Determine the (X, Y) coordinate at the center of the cell enclosing the given text.  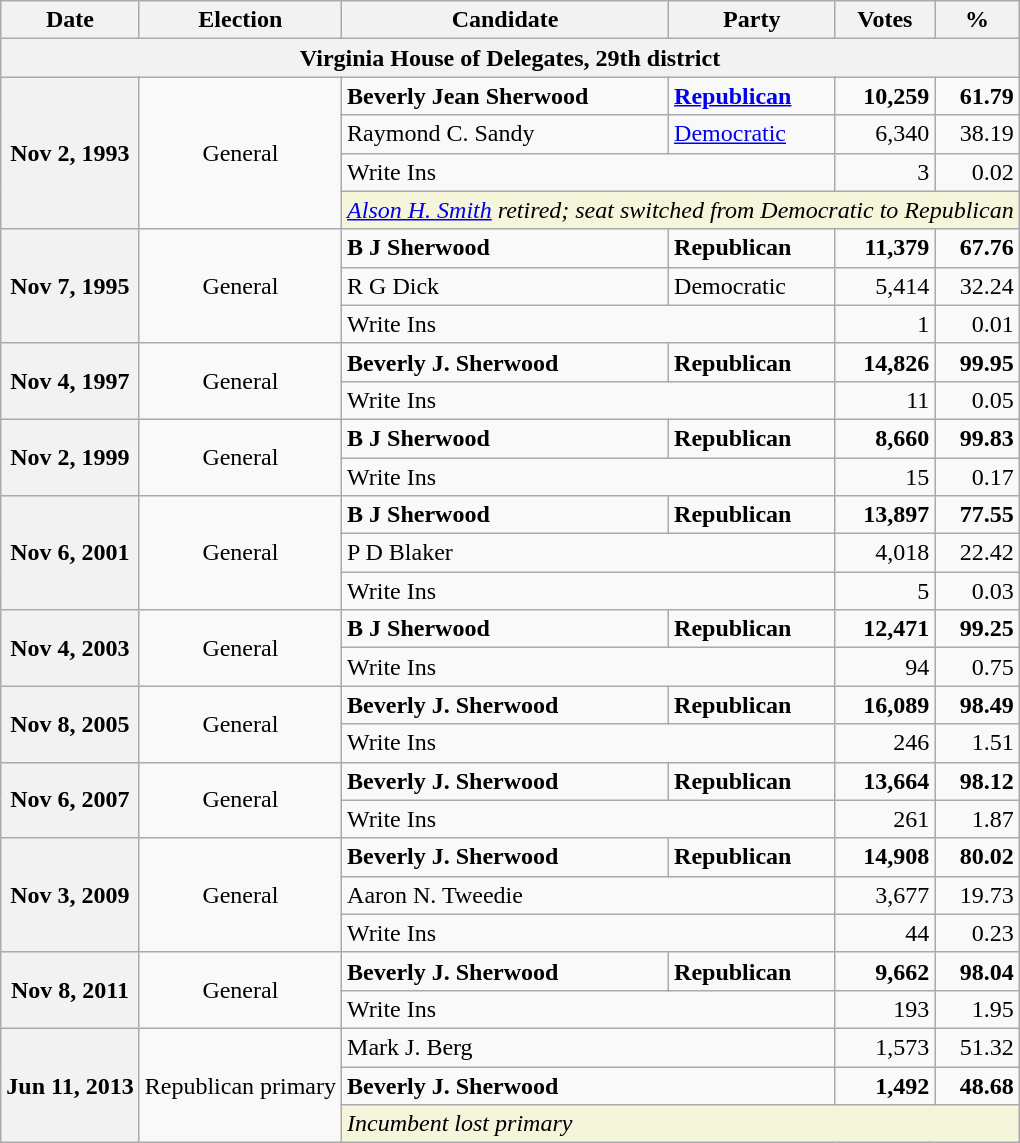
16,089 (885, 705)
98.49 (977, 705)
Nov 3, 2009 (70, 895)
Virginia House of Delegates, 29th district (510, 58)
4,018 (885, 553)
13,664 (885, 781)
51.32 (977, 1047)
Nov 8, 2005 (70, 724)
261 (885, 819)
0.02 (977, 172)
% (977, 20)
99.83 (977, 438)
11 (885, 400)
98.12 (977, 781)
1.51 (977, 743)
1 (885, 324)
80.02 (977, 857)
Raymond C. Sandy (506, 134)
9,662 (885, 971)
0.23 (977, 933)
Aaron N. Tweedie (588, 895)
10,259 (885, 96)
67.76 (977, 248)
1.87 (977, 819)
Party (752, 20)
Mark J. Berg (588, 1047)
14,908 (885, 857)
61.79 (977, 96)
Republican primary (240, 1085)
Nov 2, 1993 (70, 153)
5 (885, 591)
Incumbent lost primary (681, 1124)
1,492 (885, 1085)
Nov 4, 2003 (70, 648)
99.95 (977, 362)
0.75 (977, 667)
77.55 (977, 515)
32.24 (977, 286)
12,471 (885, 629)
44 (885, 933)
246 (885, 743)
99.25 (977, 629)
48.68 (977, 1085)
Nov 8, 2011 (70, 990)
193 (885, 1009)
6,340 (885, 134)
0.17 (977, 477)
11,379 (885, 248)
Date (70, 20)
P D Blaker (588, 553)
3,677 (885, 895)
38.19 (977, 134)
Nov 7, 1995 (70, 286)
22.42 (977, 553)
0.03 (977, 591)
94 (885, 667)
19.73 (977, 895)
Jun 11, 2013 (70, 1085)
1,573 (885, 1047)
1.95 (977, 1009)
Nov 4, 1997 (70, 381)
Candidate (506, 20)
Votes (885, 20)
Nov 6, 2001 (70, 553)
15 (885, 477)
Beverly Jean Sherwood (506, 96)
13,897 (885, 515)
Nov 2, 1999 (70, 457)
0.05 (977, 400)
Nov 6, 2007 (70, 800)
Alson H. Smith retired; seat switched from Democratic to Republican (681, 210)
98.04 (977, 971)
5,414 (885, 286)
0.01 (977, 324)
3 (885, 172)
Election (240, 20)
R G Dick (506, 286)
8,660 (885, 438)
14,826 (885, 362)
